Identify which cell holds the provided text, then report its (X, Y) central coordinate. 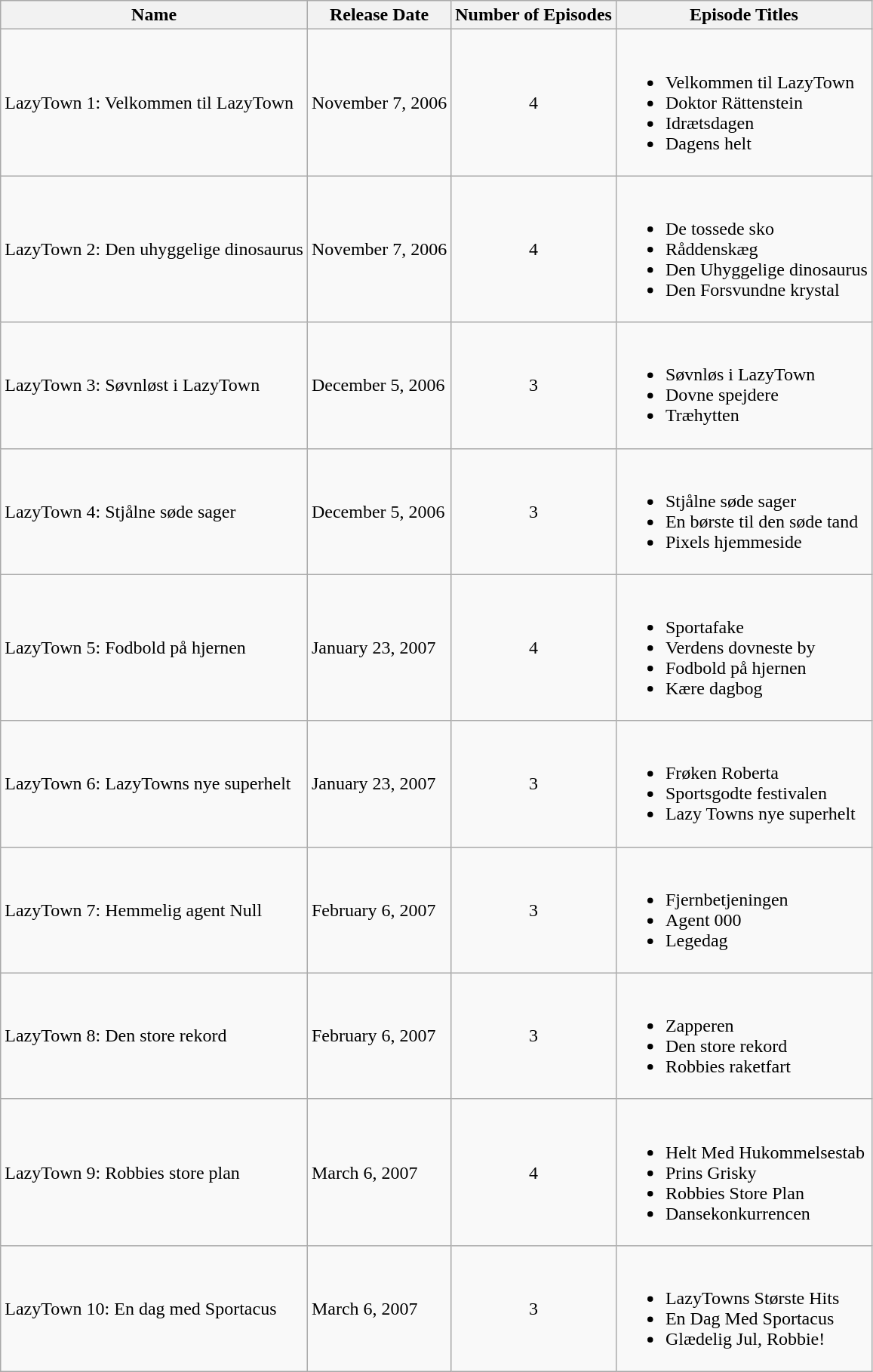
Helt Med HukommelsestabPrins GriskyRobbies Store PlanDansekonkurrencen (744, 1172)
LazyTown 8: Den store rekord (154, 1035)
Name (154, 15)
Episode Titles (744, 15)
FjernbetjeningenAgent 000Legedag (744, 910)
LazyTown 5: Fodbold på hjernen (154, 648)
LazyTown 1: Velkommen til LazyTown (154, 103)
LazyTown 10: En dag med Sportacus (154, 1309)
LazyTown 7: Hemmelig agent Null (154, 910)
Frøken RobertaSportsgodte festivalenLazy Towns nye superhelt (744, 783)
LazyTowns Største HitsEn Dag Med SportacusGlædelig Jul, Robbie! (744, 1309)
De tossede skoRåddenskægDen Uhyggelige dinosaurusDen Forsvundne krystal (744, 249)
Velkommen til LazyTownDoktor RättensteinIdrætsdagenDagens helt (744, 103)
LazyTown 2: Den uhyggelige dinosaurus (154, 249)
LazyTown 3: Søvnløst i LazyTown (154, 385)
Søvnløs i LazyTownDovne spejdereTræhytten (744, 385)
Number of Episodes (534, 15)
ZapperenDen store rekordRobbies raketfart (744, 1035)
SportafakeVerdens dovneste byFodbold på hjernenKære dagbog (744, 648)
Release Date (379, 15)
Stjålne søde sagerEn børste til den søde tandPixels hjemmeside (744, 512)
LazyTown 6: LazyTowns nye superhelt (154, 783)
LazyTown 9: Robbies store plan (154, 1172)
LazyTown 4: Stjålne søde sager (154, 512)
